For the text-containing cell, return its midpoint in (x, y) coordinate format. 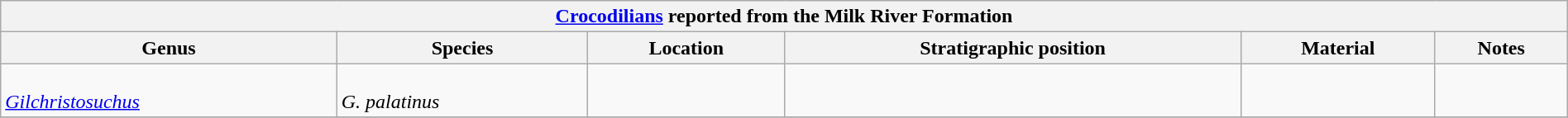
Stratigraphic position (1013, 48)
Genus (169, 48)
Location (686, 48)
Gilchristosuchus (169, 91)
Notes (1501, 48)
Species (462, 48)
Crocodilians reported from the Milk River Formation (784, 17)
Material (1338, 48)
G. palatinus (462, 91)
